From the cell containing the given text, extract its center point as [X, Y] coordinate. 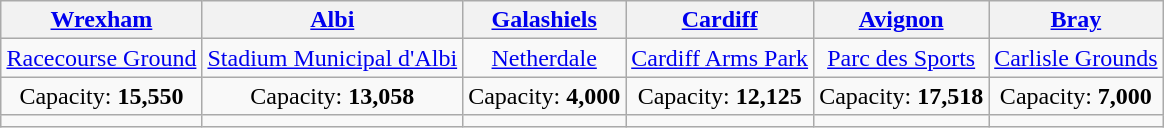
Parc des Sports [902, 58]
Cardiff Arms Park [720, 58]
Albi [332, 20]
Capacity: 15,550 [102, 96]
Capacity: 4,000 [544, 96]
Avignon [902, 20]
Capacity: 12,125 [720, 96]
Carlisle Grounds [1076, 58]
Netherdale [544, 58]
Capacity: 7,000 [1076, 96]
Cardiff [720, 20]
Stadium Municipal d'Albi [332, 58]
Capacity: 17,518 [902, 96]
Capacity: 13,058 [332, 96]
Racecourse Ground [102, 58]
Galashiels [544, 20]
Bray [1076, 20]
Wrexham [102, 20]
